For the text-containing cell, return its midpoint in [X, Y] coordinate format. 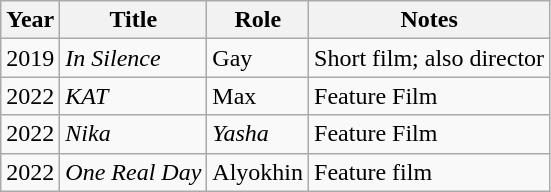
Gay [258, 58]
Title [134, 20]
Max [258, 96]
Feature film [430, 172]
Year [30, 20]
Notes [430, 20]
Alyokhin [258, 172]
2019 [30, 58]
One Real Day [134, 172]
In Silence [134, 58]
Nika [134, 134]
Short film; also director [430, 58]
Yasha [258, 134]
Role [258, 20]
KAT [134, 96]
